Return [X, Y] of the center of cell containing provided text 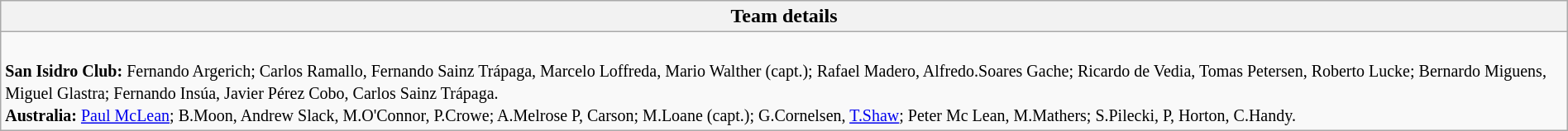
Team details [784, 16]
